Find where the given text appears and provide that cell's center as (x, y) coordinate. 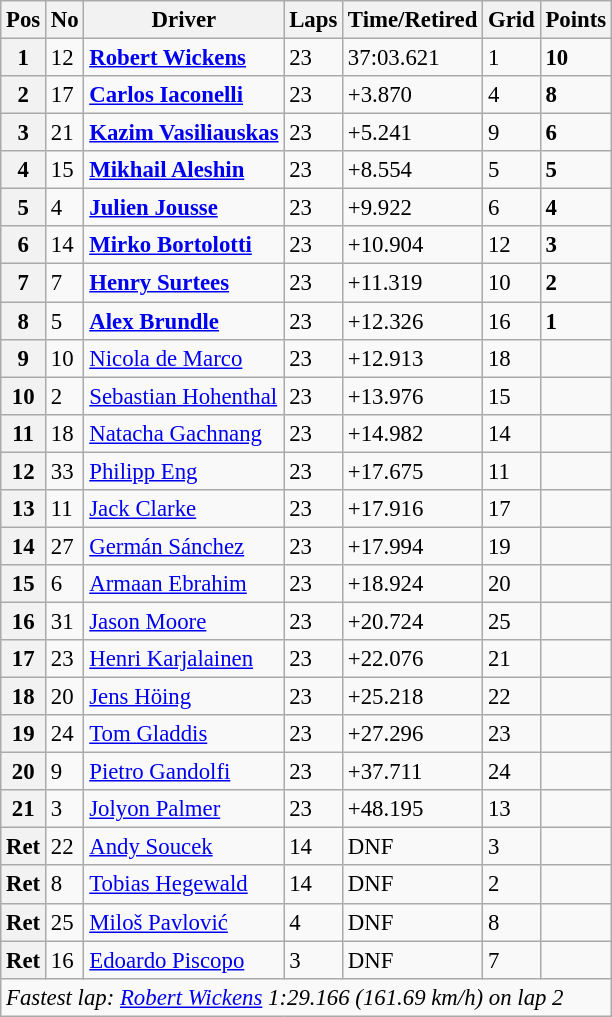
+22.076 (413, 659)
+8.554 (413, 170)
+20.724 (413, 621)
Kazim Vasiliauskas (184, 133)
+13.976 (413, 396)
Jolyon Palmer (184, 809)
33 (65, 471)
Nicola de Marco (184, 358)
Mirko Bortolotti (184, 245)
+14.982 (413, 433)
Andy Soucek (184, 847)
Germán Sánchez (184, 546)
Carlos Iaconelli (184, 95)
Julien Jousse (184, 208)
Henri Karjalainen (184, 659)
+10.904 (413, 245)
Miloš Pavlović (184, 922)
+17.916 (413, 509)
Laps (314, 20)
+11.319 (413, 283)
Robert Wickens (184, 58)
Armaan Ebrahim (184, 584)
31 (65, 621)
+3.870 (413, 95)
+12.913 (413, 358)
Natacha Gachnang (184, 433)
Alex Brundle (184, 321)
Edoardo Piscopo (184, 960)
+9.922 (413, 208)
No (65, 20)
Jens Höing (184, 697)
Sebastian Hohenthal (184, 396)
Tobias Hegewald (184, 885)
27 (65, 546)
+27.296 (413, 734)
+17.675 (413, 471)
+25.218 (413, 697)
Henry Surtees (184, 283)
Time/Retired (413, 20)
Jack Clarke (184, 509)
Driver (184, 20)
37:03.621 (413, 58)
+5.241 (413, 133)
Fastest lap: Robert Wickens 1:29.166 (161.69 km/h) on lap 2 (306, 997)
Philipp Eng (184, 471)
Pietro Gandolfi (184, 772)
Mikhail Aleshin (184, 170)
+37.711 (413, 772)
Tom Gladdis (184, 734)
+17.994 (413, 546)
+48.195 (413, 809)
Jason Moore (184, 621)
Grid (512, 20)
Pos (24, 20)
Points (576, 20)
+18.924 (413, 584)
+12.326 (413, 321)
